Locate the cell with the specified text and output its (x, y) center coordinate. 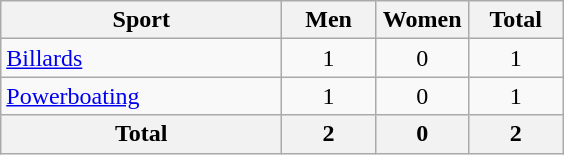
Billards (142, 58)
Men (329, 20)
Women (422, 20)
Powerboating (142, 96)
Sport (142, 20)
